Pinpoint the cell where the given text exists, returning its [x, y] midpoint coordinate. 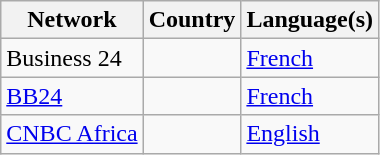
Country [192, 20]
Business 24 [72, 58]
Language(s) [310, 20]
CNBC Africa [72, 134]
English [310, 134]
BB24 [72, 96]
Network [72, 20]
